Output the [x, y] coordinate of the center of the cell containing the given text.  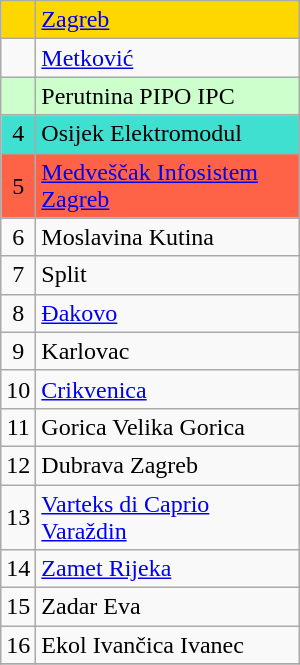
12 [18, 465]
Dubrava Zagreb [168, 465]
11 [18, 427]
5 [18, 186]
Zadar Eva [168, 607]
Moslavina Kutina [168, 237]
Perutnina PIPO IPC [168, 96]
9 [18, 351]
Ekol Ivančica Ivanec [168, 645]
6 [18, 237]
Crikvenica [168, 389]
7 [18, 275]
Split [168, 275]
Karlovac [168, 351]
Metković [168, 58]
14 [18, 569]
15 [18, 607]
10 [18, 389]
13 [18, 516]
16 [18, 645]
Gorica Velika Gorica [168, 427]
8 [18, 313]
Osijek Elektromodul [168, 134]
4 [18, 134]
Zagreb [168, 20]
Đakovo [168, 313]
Medveščak Infosistem Zagreb [168, 186]
Varteks di Caprio Varaždin [168, 516]
Zamet Rijeka [168, 569]
